Scan for the cell matching the given text and deliver its [X, Y] coordinate at center. 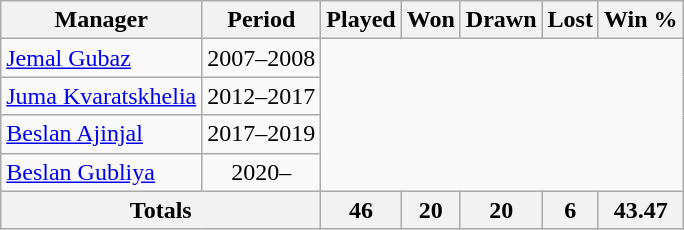
Lost [570, 20]
2017–2019 [262, 134]
Jemal Gubaz [102, 58]
Beslan Gubliya [102, 172]
Totals [161, 210]
Juma Kvaratskhelia [102, 96]
Manager [102, 20]
Period [262, 20]
Played [361, 20]
Beslan Ajinjal [102, 134]
43.47 [640, 210]
Won [430, 20]
Drawn [501, 20]
2007–2008 [262, 58]
2020– [262, 172]
46 [361, 210]
2012–2017 [262, 96]
Win % [640, 20]
6 [570, 210]
